Identify which cell holds the provided text, then report its (x, y) central coordinate. 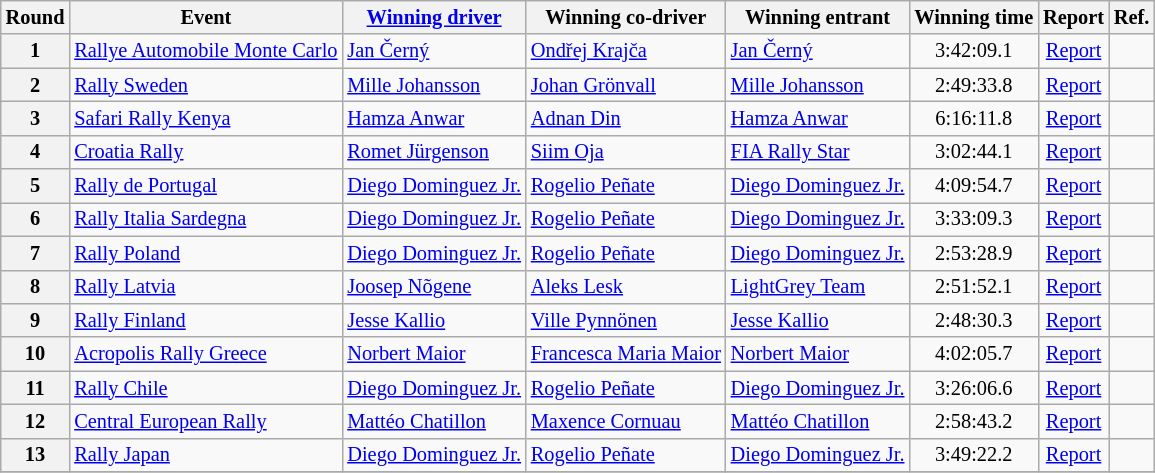
12 (36, 421)
Rally Latvia (206, 287)
Maxence Cornuau (626, 421)
3:42:09.1 (974, 51)
4:09:54.7 (974, 186)
Rally Sweden (206, 85)
Rally de Portugal (206, 186)
2:51:52.1 (974, 287)
13 (36, 455)
3:49:22.2 (974, 455)
4 (36, 152)
3:33:09.3 (974, 219)
FIA Rally Star (818, 152)
Rallye Automobile Monte Carlo (206, 51)
Round (36, 17)
3:02:44.1 (974, 152)
Safari Rally Kenya (206, 118)
Winning driver (434, 17)
Siim Oja (626, 152)
Central European Rally (206, 421)
Rally Japan (206, 455)
2:58:43.2 (974, 421)
3:26:06.6 (974, 388)
Winning co-driver (626, 17)
9 (36, 320)
1 (36, 51)
5 (36, 186)
Croatia Rally (206, 152)
Francesca Maria Maior (626, 354)
2:49:33.8 (974, 85)
Ondřej Krajča (626, 51)
3 (36, 118)
Adnan Din (626, 118)
7 (36, 253)
6:16:11.8 (974, 118)
Rally Poland (206, 253)
2:48:30.3 (974, 320)
6 (36, 219)
Aleks Lesk (626, 287)
11 (36, 388)
Ville Pynnönen (626, 320)
Event (206, 17)
Romet Jürgenson (434, 152)
4:02:05.7 (974, 354)
Acropolis Rally Greece (206, 354)
Rally Finland (206, 320)
Rally Chile (206, 388)
Winning entrant (818, 17)
Joosep Nõgene (434, 287)
2 (36, 85)
8 (36, 287)
Johan Grönvall (626, 85)
Ref. (1132, 17)
Winning time (974, 17)
10 (36, 354)
2:53:28.9 (974, 253)
Rally Italia Sardegna (206, 219)
LightGrey Team (818, 287)
